Find where the given text appears and provide that cell's center as (X, Y) coordinate. 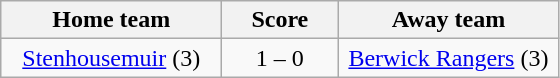
Away team (448, 20)
1 – 0 (280, 58)
Berwick Rangers (3) (448, 58)
Stenhousemuir (3) (112, 58)
Score (280, 20)
Home team (112, 20)
